Output the [X, Y] coordinate of the center of the cell containing the given text.  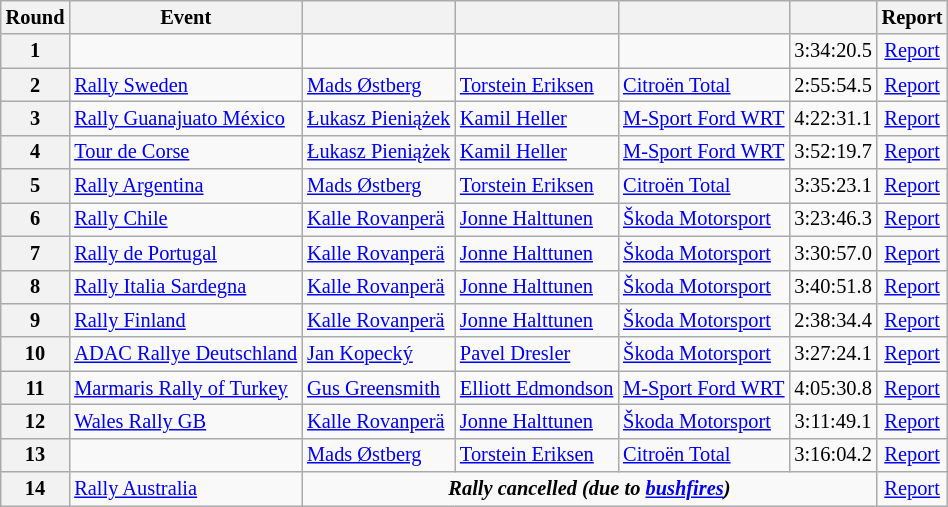
5 [36, 186]
3:30:57.0 [832, 253]
Rally de Portugal [186, 253]
10 [36, 354]
Gus Greensmith [378, 388]
3:27:24.1 [832, 354]
14 [36, 489]
13 [36, 455]
Rally Sweden [186, 85]
4:22:31.1 [832, 118]
3:16:04.2 [832, 455]
3:40:51.8 [832, 287]
3:52:19.7 [832, 152]
2:38:34.4 [832, 320]
3:23:46.3 [832, 219]
3:11:49.1 [832, 421]
Event [186, 17]
ADAC Rallye Deutschland [186, 354]
2 [36, 85]
9 [36, 320]
6 [36, 219]
Marmaris Rally of Turkey [186, 388]
3 [36, 118]
3:34:20.5 [832, 51]
Tour de Corse [186, 152]
Jan Kopecký [378, 354]
Rally cancelled (due to bushfires) [590, 489]
7 [36, 253]
11 [36, 388]
Rally Guanajuato México [186, 118]
2:55:54.5 [832, 85]
Pavel Dresler [536, 354]
1 [36, 51]
Elliott Edmondson [536, 388]
Wales Rally GB [186, 421]
8 [36, 287]
4:05:30.8 [832, 388]
Rally Finland [186, 320]
12 [36, 421]
Rally Argentina [186, 186]
Round [36, 17]
Rally Australia [186, 489]
4 [36, 152]
3:35:23.1 [832, 186]
Rally Italia Sardegna [186, 287]
Rally Chile [186, 219]
